Output the (X, Y) coordinate of the center of the cell containing the given text.  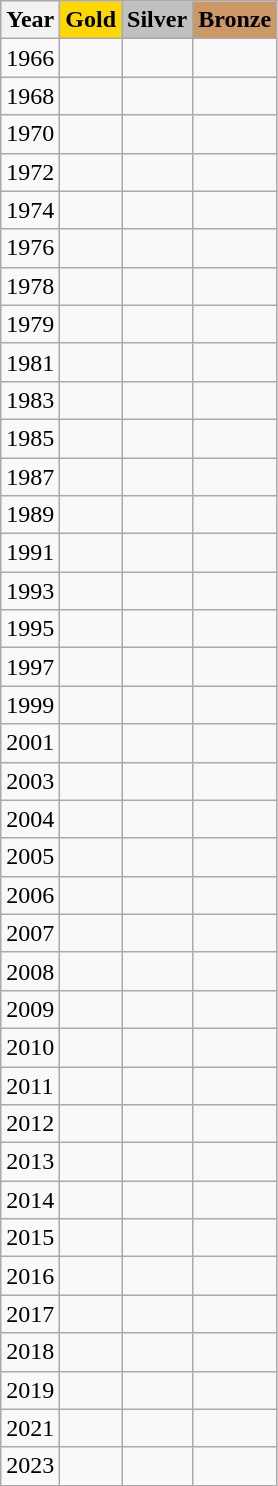
2004 (30, 819)
2006 (30, 895)
1989 (30, 515)
1981 (30, 362)
2023 (30, 1466)
1970 (30, 134)
2003 (30, 781)
1997 (30, 667)
1968 (30, 96)
2016 (30, 1276)
2012 (30, 1124)
2013 (30, 1162)
1985 (30, 438)
2011 (30, 1085)
2005 (30, 857)
2010 (30, 1047)
Gold (91, 20)
2017 (30, 1314)
1999 (30, 705)
2009 (30, 1009)
1991 (30, 553)
1966 (30, 58)
2007 (30, 933)
2008 (30, 971)
1987 (30, 477)
1993 (30, 591)
Bronze (235, 20)
2001 (30, 743)
Silver (158, 20)
1976 (30, 248)
Year (30, 20)
1983 (30, 400)
2014 (30, 1200)
2015 (30, 1238)
2018 (30, 1352)
1979 (30, 324)
1995 (30, 629)
1972 (30, 172)
2021 (30, 1428)
2019 (30, 1390)
1978 (30, 286)
1974 (30, 210)
